Pinpoint the cell where the given text exists, returning its (X, Y) midpoint coordinate. 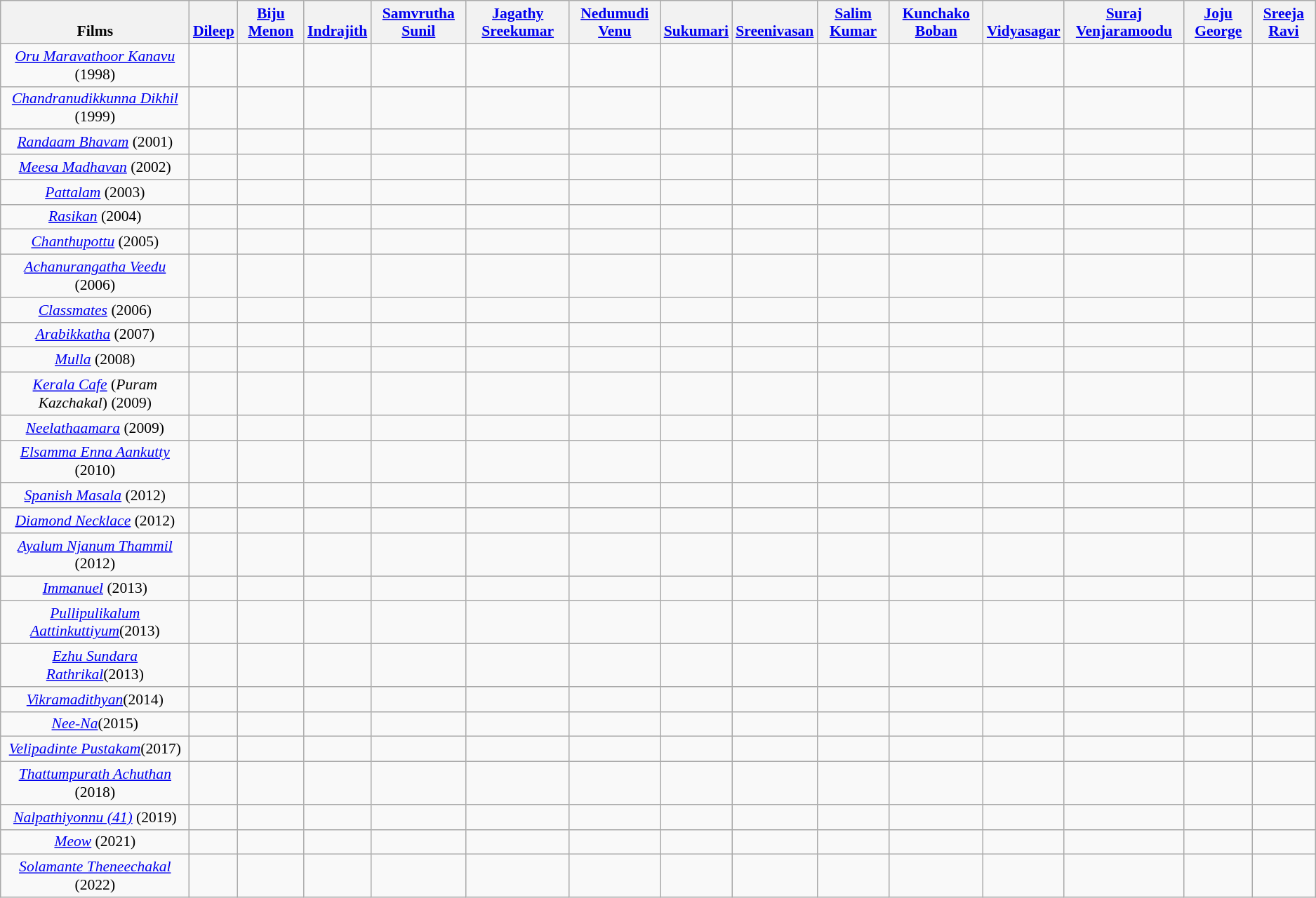
Arabikkatha (2007) (95, 335)
Achanurangatha Veedu (2006) (95, 276)
Diamond Necklace (2012) (95, 521)
Elsamma Enna Aankutty (2010) (95, 462)
Kerala Cafe (Puram Kazchakal) (2009) (95, 394)
Films (95, 22)
Joju George (1218, 22)
Sreeja Ravi (1283, 22)
Immanuel (2013) (95, 589)
Solamante Theneechakal (2022) (95, 876)
Nedumudi Venu (615, 22)
Meow (2021) (95, 842)
Sreenivasan (775, 22)
Jagathy Sreekumar (518, 22)
Chandranudikkunna Dikhil (1999) (95, 108)
Velipadinte Pustakam(2017) (95, 749)
Dileep (213, 22)
Randaam Bhavam (2001) (95, 142)
Vikramadithyan(2014) (95, 699)
Kunchako Boban (936, 22)
Meesa Madhavan (2002) (95, 167)
Samvrutha Sunil (418, 22)
Mulla (2008) (95, 360)
Salim Kumar (853, 22)
Nalpathiyonnu (41) (2019) (95, 817)
Rasikan (2004) (95, 217)
Biju Menon (271, 22)
Pattalam (2003) (95, 192)
Nee-Na(2015) (95, 724)
Oru Maravathoor Kanavu (1998) (95, 65)
Vidyasagar (1023, 22)
Suraj Venjaramoodu (1124, 22)
Pullipulikalum Aattinkuttiyum(2013) (95, 623)
Neelathaamara (2009) (95, 428)
Chanthupottu (2005) (95, 242)
Classmates (2006) (95, 310)
Indrajith (337, 22)
Thattumpurath Achuthan (2018) (95, 783)
Spanish Masala (2012) (95, 496)
Ezhu Sundara Rathrikal(2013) (95, 665)
Sukumari (696, 22)
Ayalum Njanum Thammil (2012) (95, 554)
